Return the (x, y) coordinate for the center point of the cell that contains the specified text.  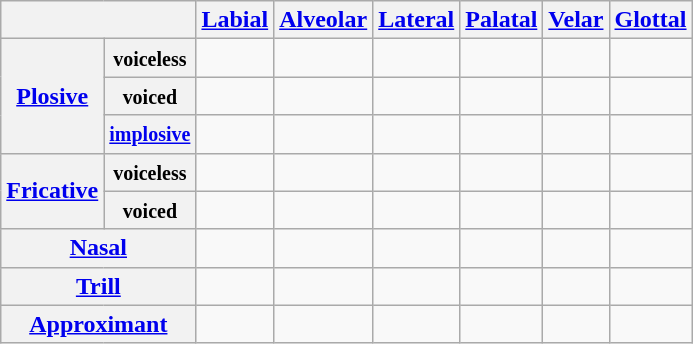
implosive (150, 134)
Lateral (416, 20)
Labial (235, 20)
Palatal (502, 20)
Plosive (52, 96)
Trill (98, 286)
Fricative (52, 191)
Velar (576, 20)
Nasal (98, 248)
Alveolar (324, 20)
Approximant (98, 324)
Glottal (650, 20)
